Identify which cell holds the provided text, then report its [x, y] central coordinate. 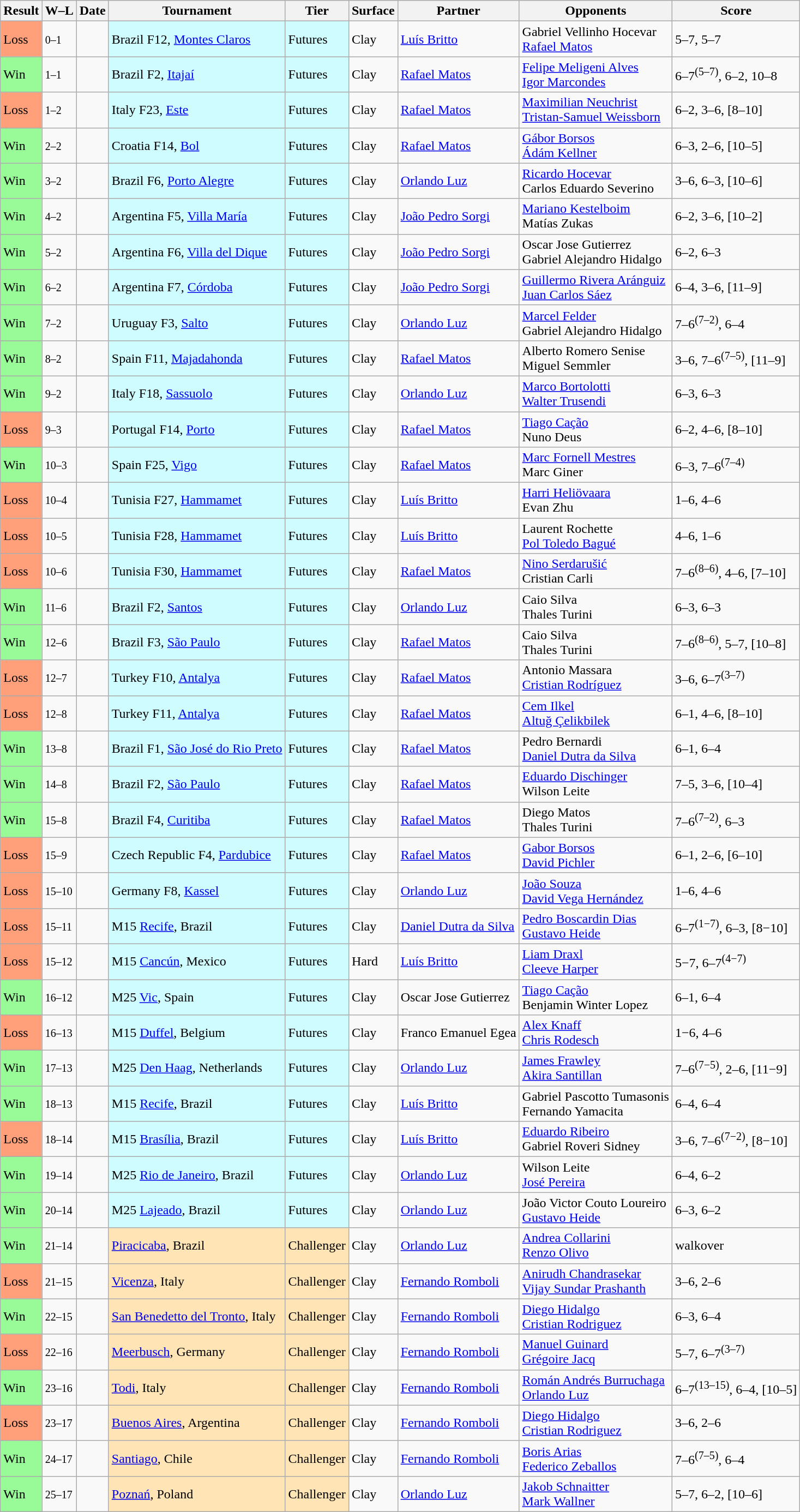
James Frawley Akira Santillan [596, 1068]
0–1 [59, 39]
Eduardo Ribeiro Gabriel Roveri Sidney [596, 1139]
6–3, 7–6(7–4) [736, 465]
8–2 [59, 358]
Andrea Collarini Renzo Olivo [596, 1246]
Brazil F4, Curitiba [197, 819]
6–2, 4–6, [8–10] [736, 429]
Brazil F2, São Paulo [197, 784]
Todi, Italy [197, 1388]
Marc Fornell Mestres Marc Giner [596, 465]
7–6(7–2), 6–3 [736, 819]
Croatia F14, Bol [197, 145]
7–5, 3–6, [10–4] [736, 784]
5–7, 6–2, [10–6] [736, 1493]
Tiago Cação Benjamin Winter Lopez [596, 997]
Meerbusch, Germany [197, 1352]
Partner [458, 11]
10–4 [59, 501]
2–2 [59, 145]
Argentina F5, Villa María [197, 216]
Poznań, Poland [197, 1493]
6–4, 3–6, [11–9] [736, 287]
6–1, 2–6, [6–10] [736, 855]
Liam Draxl Cleeve Harper [596, 961]
15–12 [59, 961]
Román Andrés Burruchaga Orlando Luz [596, 1388]
4–6, 1–6 [736, 536]
17–13 [59, 1068]
6–1, 4–6, [8–10] [736, 713]
Oscar Jose Gutierrez Gabriel Alejandro Hidalgo [596, 252]
25–17 [59, 1493]
6–3, 6–2 [736, 1210]
18–13 [59, 1104]
Gabriel Vellinho Hocevar Rafael Matos [596, 39]
Argentina F6, Villa del Dique [197, 252]
Buenos Aires, Argentina [197, 1423]
15–10 [59, 890]
Antonio Massara Cristian Rodríguez [596, 677]
Italy F23, Este [197, 110]
Tunisia F27, Hammamet [197, 501]
Franco Emanuel Egea [458, 1033]
Vicenza, Italy [197, 1281]
Ricardo Hocevar Carlos Eduardo Severino [596, 181]
5–7, 6–7(3–7) [736, 1352]
Alberto Romero Senise Miguel Semmler [596, 358]
Brazil F2, Santos [197, 607]
Pedro Boscardin Dias Gustavo Heide [596, 926]
18–14 [59, 1139]
M15 Duffel, Belgium [197, 1033]
6–7(13–15), 6–4, [10–5] [736, 1388]
22–15 [59, 1317]
7–6(7−5), 2–6, [11−9] [736, 1068]
6–7(5–7), 6–2, 10–8 [736, 74]
João Souza David Vega Hernández [596, 890]
3–6, 7–6(7–5), [11–9] [736, 358]
Nino Serdarušić Cristian Carli [596, 572]
walkover [736, 1246]
Wilson Leite José Pereira [596, 1175]
5–2 [59, 252]
20–14 [59, 1210]
Opponents [596, 11]
6–2 [59, 287]
16–13 [59, 1033]
6–7(1−7), 6–3, [8−10] [736, 926]
12–7 [59, 677]
Tournament [197, 11]
11–6 [59, 607]
15–8 [59, 819]
5–7, 5–7 [736, 39]
Spain F11, Majadahonda [197, 358]
Score [736, 11]
Eduardo Dischinger Wilson Leite [596, 784]
7–6(8–6), 5–7, [10–8] [736, 643]
Date [93, 11]
13–8 [59, 748]
12–6 [59, 643]
M25 Lajeado, Brazil [197, 1210]
M15 Cancún, Mexico [197, 961]
3–2 [59, 181]
Italy F18, Sassuolo [197, 394]
M25 Den Haag, Netherlands [197, 1068]
5−7, 6–7(4−7) [736, 961]
1−6, 4–6 [736, 1033]
Oscar Jose Gutierrez [458, 997]
3–6, 6–3, [10–6] [736, 181]
6–4, 6–2 [736, 1175]
Surface [373, 11]
Pedro Bernardi Daniel Dutra da Silva [596, 748]
6–3, 6–4 [736, 1317]
Brazil F1, São José do Rio Preto [197, 748]
1–1 [59, 74]
12–8 [59, 713]
10–5 [59, 536]
6–2, 3–6, [8–10] [736, 110]
Santiago, Chile [197, 1459]
Czech Republic F4, Pardubice [197, 855]
24–17 [59, 1459]
W–L [59, 11]
Cem Ilkel Altuğ Çelikbilek [596, 713]
10–3 [59, 465]
Anirudh Chandrasekar Vijay Sundar Prashanth [596, 1281]
Jakob Schnaitter Mark Wallner [596, 1493]
19–14 [59, 1175]
Maximilian Neuchrist Tristan-Samuel Weissborn [596, 110]
7–6(7–2), 6–4 [736, 323]
Marcel Felder Gabriel Alejandro Hidalgo [596, 323]
9–3 [59, 429]
22–16 [59, 1352]
Brazil F2, Itajaí [197, 74]
Diego Matos Thales Turini [596, 819]
Germany F8, Kassel [197, 890]
Boris Arias Federico Zeballos [596, 1459]
Mariano Kestelboim Matías Zukas [596, 216]
23–16 [59, 1388]
3–6, 6–7(3–7) [736, 677]
Laurent Rochette Pol Toledo Bagué [596, 536]
7–6(7–5), 6–4 [736, 1459]
Manuel Guinard Grégoire Jacq [596, 1352]
Guillermo Rivera Aránguiz Juan Carlos Sáez [596, 287]
16–12 [59, 997]
Tiago Cação Nuno Deus [596, 429]
15–11 [59, 926]
Harri Heliövaara Evan Zhu [596, 501]
Gabriel Pascotto Tumasonis Fernando Yamacita [596, 1104]
Gábor Borsos Ádám Kellner [596, 145]
João Victor Couto Loureiro Gustavo Heide [596, 1210]
Alex Knaff Chris Rodesch [596, 1033]
23–17 [59, 1423]
Marco Bortolotti Walter Trusendi [596, 394]
7–2 [59, 323]
10–6 [59, 572]
9–2 [59, 394]
3–6, 7–6(7−2), [8−10] [736, 1139]
Brazil F3, São Paulo [197, 643]
6–3, 2–6, [10–5] [736, 145]
Tier [317, 11]
6–4, 6–4 [736, 1104]
Argentina F7, Córdoba [197, 287]
M15 Brasília, Brazil [197, 1139]
21–15 [59, 1281]
Gabor Borsos David Pichler [596, 855]
Brazil F6, Porto Alegre [197, 181]
Turkey F10, Antalya [197, 677]
1–2 [59, 110]
M25 Rio de Janeiro, Brazil [197, 1175]
21–14 [59, 1246]
Uruguay F3, Salto [197, 323]
Portugal F14, Porto [197, 429]
M25 Vic, Spain [197, 997]
Daniel Dutra da Silva [458, 926]
4–2 [59, 216]
San Benedetto del Tronto, Italy [197, 1317]
Hard [373, 961]
Brazil F12, Montes Claros [197, 39]
6–2, 6–3 [736, 252]
6–2, 3–6, [10–2] [736, 216]
Felipe Meligeni Alves Igor Marcondes [596, 74]
Turkey F11, Antalya [197, 713]
7–6(8–6), 4–6, [7–10] [736, 572]
Piracicaba, Brazil [197, 1246]
Tunisia F28, Hammamet [197, 536]
Spain F25, Vigo [197, 465]
Result [21, 11]
15–9 [59, 855]
Tunisia F30, Hammamet [197, 572]
14–8 [59, 784]
